Return [x, y] of the center of cell containing provided text 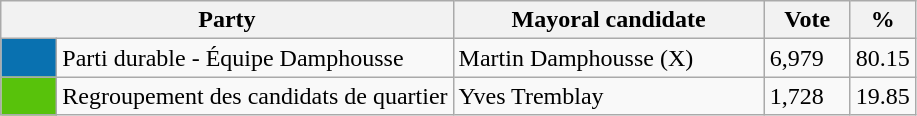
Yves Tremblay [608, 96]
Parti durable - Équipe Damphousse [255, 58]
% [882, 20]
1,728 [807, 96]
19.85 [882, 96]
Vote [807, 20]
Mayoral candidate [608, 20]
6,979 [807, 58]
Martin Damphousse (X) [608, 58]
80.15 [882, 58]
Regroupement des candidats de quartier [255, 96]
Party [227, 20]
